Find where the given text appears and provide that cell's center as [x, y] coordinate. 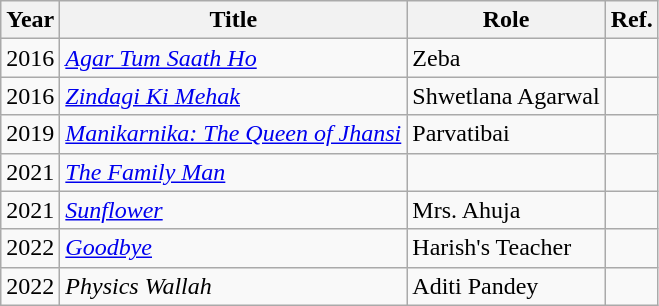
Ref. [632, 20]
Shwetlana Agarwal [506, 96]
The Family Man [234, 172]
Role [506, 20]
Physics Wallah [234, 286]
Manikarnika: The Queen of Jhansi [234, 134]
Sunflower [234, 210]
Parvatibai [506, 134]
Harish's Teacher [506, 248]
Mrs. Ahuja [506, 210]
Zindagi Ki Mehak [234, 96]
Zeba [506, 58]
Aditi Pandey [506, 286]
2019 [30, 134]
Agar Tum Saath Ho [234, 58]
Year [30, 20]
Title [234, 20]
Goodbye [234, 248]
